Extract the (x, y) coordinate from the center of the cell holding the provided text.  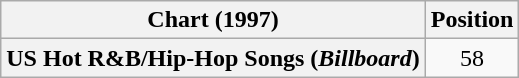
US Hot R&B/Hip-Hop Songs (Billboard) (213, 58)
Chart (1997) (213, 20)
58 (472, 58)
Position (472, 20)
